Provide the [X, Y] coordinate of the cell's center where the given text is located.  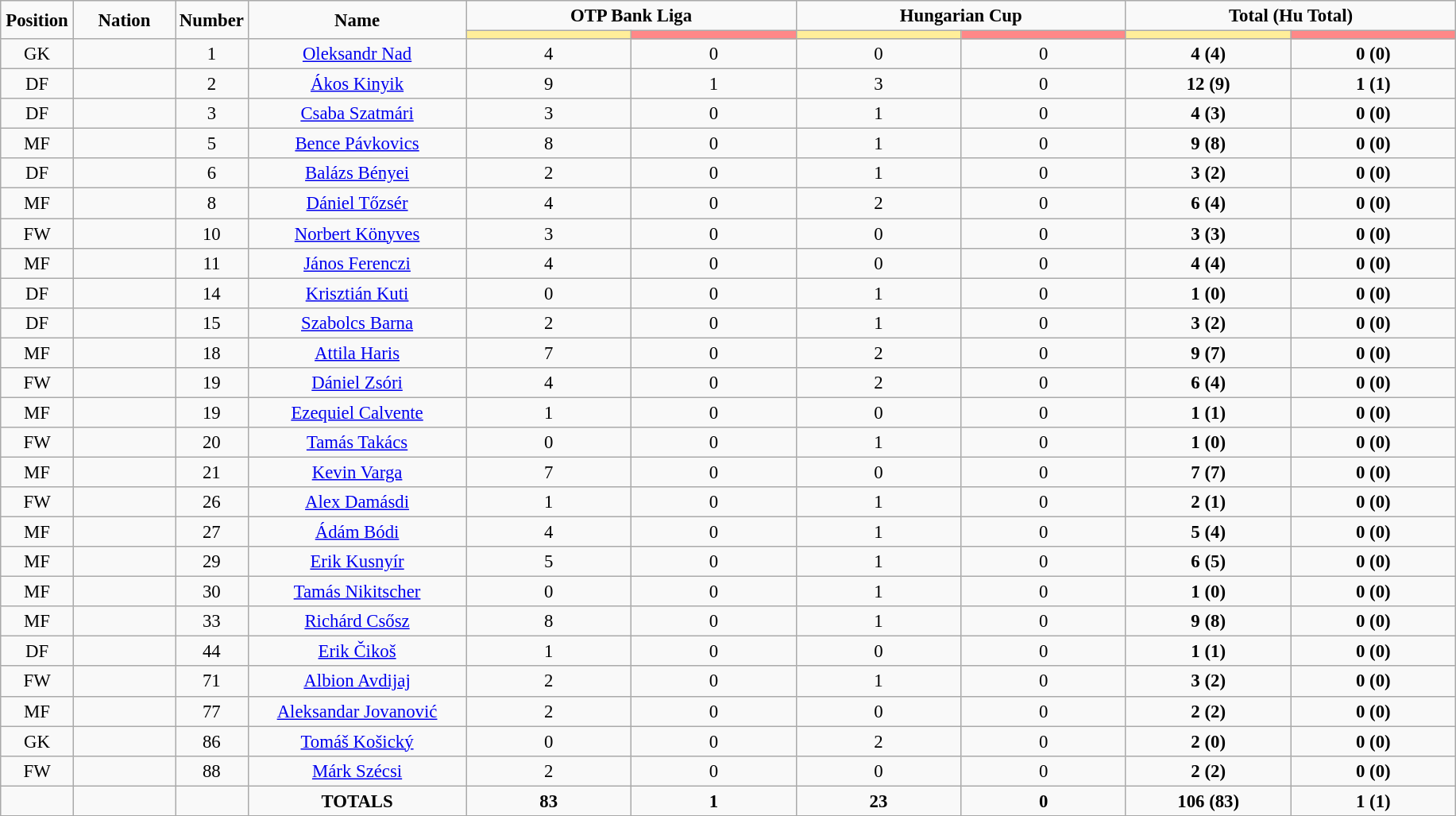
Csaba Szatmári [357, 114]
Aleksandar Jovanović [357, 711]
Ezequiel Calvente [357, 412]
Tomáš Košický [357, 741]
14 [212, 293]
83 [549, 801]
János Ferenczi [357, 263]
Number [212, 20]
21 [212, 472]
27 [212, 532]
3 (3) [1208, 234]
26 [212, 502]
6 (5) [1208, 562]
9 (7) [1208, 353]
Erik Kusnyír [357, 562]
Dániel Tőzsér [357, 203]
11 [212, 263]
Total (Hu Total) [1290, 16]
33 [212, 621]
Balázs Bényei [357, 174]
6 [212, 174]
12 (9) [1208, 84]
2 (1) [1208, 502]
Tamás Takács [357, 443]
Szabolcs Barna [357, 323]
Ákos Kinyik [357, 84]
Dániel Zsóri [357, 383]
Albion Avdijaj [357, 682]
Krisztián Kuti [357, 293]
Position [37, 20]
Hungarian Cup [961, 16]
5 (4) [1208, 532]
20 [212, 443]
7 (7) [1208, 472]
Nation [124, 20]
30 [212, 592]
Erik Čikoš [357, 652]
Bence Pávkovics [357, 144]
15 [212, 323]
2 (0) [1208, 741]
Richárd Csősz [357, 621]
Attila Haris [357, 353]
88 [212, 771]
77 [212, 711]
71 [212, 682]
86 [212, 741]
Márk Szécsi [357, 771]
TOTALS [357, 801]
Norbert Könyves [357, 234]
18 [212, 353]
OTP Bank Liga [631, 16]
4 (3) [1208, 114]
44 [212, 652]
9 [549, 84]
Ádám Bódi [357, 532]
29 [212, 562]
Oleksandr Nad [357, 54]
Tamás Nikitscher [357, 592]
Kevin Varga [357, 472]
23 [879, 801]
106 (83) [1208, 801]
10 [212, 234]
Name [357, 20]
Alex Damásdi [357, 502]
